Locate the cell with the specified text and output its (X, Y) center coordinate. 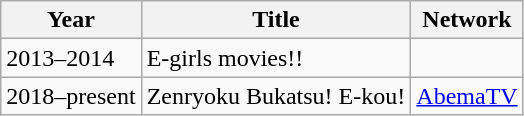
Network (467, 20)
2013–2014 (71, 58)
Year (71, 20)
AbemaTV (467, 96)
Title (276, 20)
2018–present (71, 96)
E-girls movies!! (276, 58)
Zenryoku Bukatsu! E-kou! (276, 96)
